From the cell containing the given text, extract its center point as (x, y) coordinate. 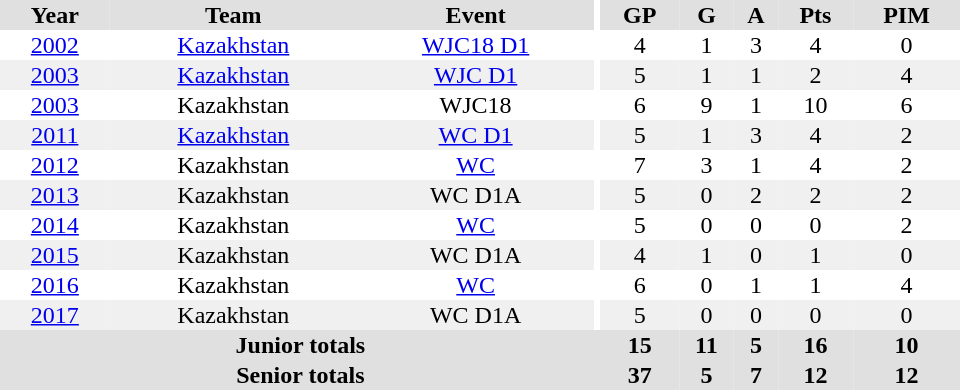
A (756, 15)
Senior totals (300, 375)
G (706, 15)
WJC18 (476, 105)
37 (640, 375)
Junior totals (300, 345)
2012 (55, 165)
2016 (55, 285)
2014 (55, 225)
16 (816, 345)
9 (706, 105)
2013 (55, 195)
Event (476, 15)
Pts (816, 15)
WJC18 D1 (476, 45)
GP (640, 15)
Year (55, 15)
2011 (55, 135)
WC D1 (476, 135)
PIM (906, 15)
11 (706, 345)
WJC D1 (476, 75)
15 (640, 345)
2015 (55, 255)
Team (234, 15)
2017 (55, 315)
2002 (55, 45)
